Provide the [X, Y] coordinate of the cell's center where the given text is located.  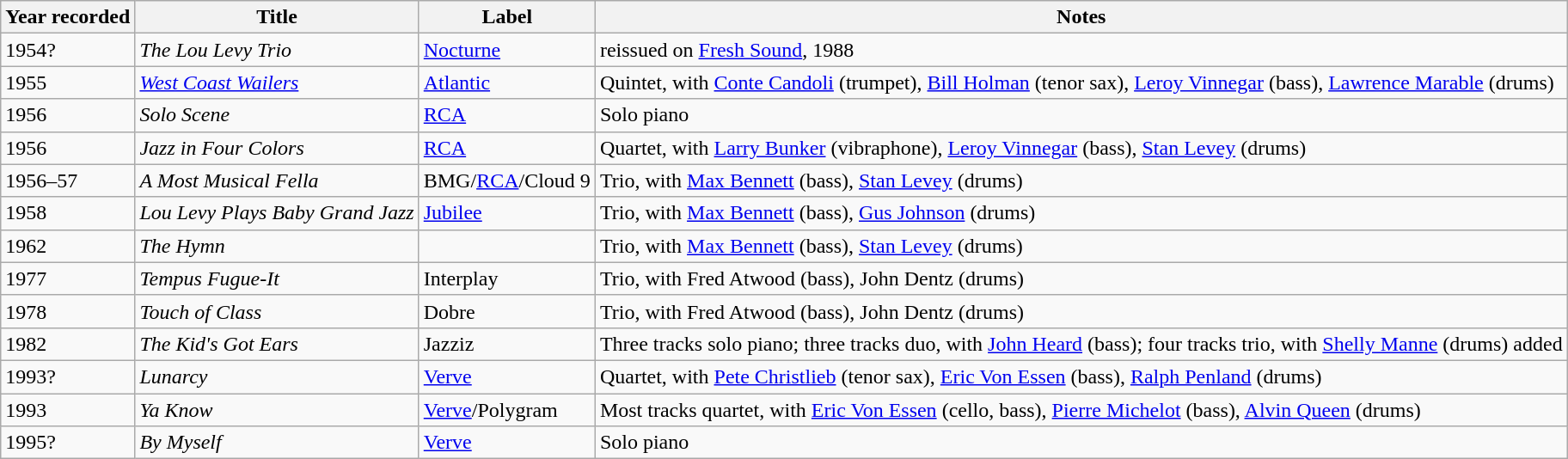
Title [277, 17]
Trio, with Max Bennett (bass), Gus Johnson (drums) [1081, 213]
Atlantic [507, 83]
1978 [68, 311]
1993? [68, 376]
Nocturne [507, 50]
1995? [68, 443]
By Myself [277, 443]
1955 [68, 83]
Tempus Fugue-It [277, 278]
Lunarcy [277, 376]
The Lou Levy Trio [277, 50]
Verve/Polygram [507, 410]
West Coast Wailers [277, 83]
Three tracks solo piano; three tracks duo, with John Heard (bass); four tracks trio, with Shelly Manne (drums) added [1081, 344]
1962 [68, 246]
1977 [68, 278]
reissued on Fresh Sound, 1988 [1081, 50]
Quartet, with Larry Bunker (vibraphone), Leroy Vinnegar (bass), Stan Levey (drums) [1081, 148]
Quartet, with Pete Christlieb (tenor sax), Eric Von Essen (bass), Ralph Penland (drums) [1081, 376]
Ya Know [277, 410]
BMG/RCA/Cloud 9 [507, 181]
1954? [68, 50]
1958 [68, 213]
A Most Musical Fella [277, 181]
1956–57 [68, 181]
Dobre [507, 311]
The Kid's Got Ears [277, 344]
Lou Levy Plays Baby Grand Jazz [277, 213]
Label [507, 17]
Touch of Class [277, 311]
Jubilee [507, 213]
Jazz in Four Colors [277, 148]
1993 [68, 410]
Jazziz [507, 344]
Most tracks quartet, with Eric Von Essen (cello, bass), Pierre Michelot (bass), Alvin Queen (drums) [1081, 410]
Solo Scene [277, 115]
Quintet, with Conte Candoli (trumpet), Bill Holman (tenor sax), Leroy Vinnegar (bass), Lawrence Marable (drums) [1081, 83]
Year recorded [68, 17]
The Hymn [277, 246]
1982 [68, 344]
Notes [1081, 17]
Interplay [507, 278]
